Detect which cell encompasses the target text, then output its [x, y] center coordinate. 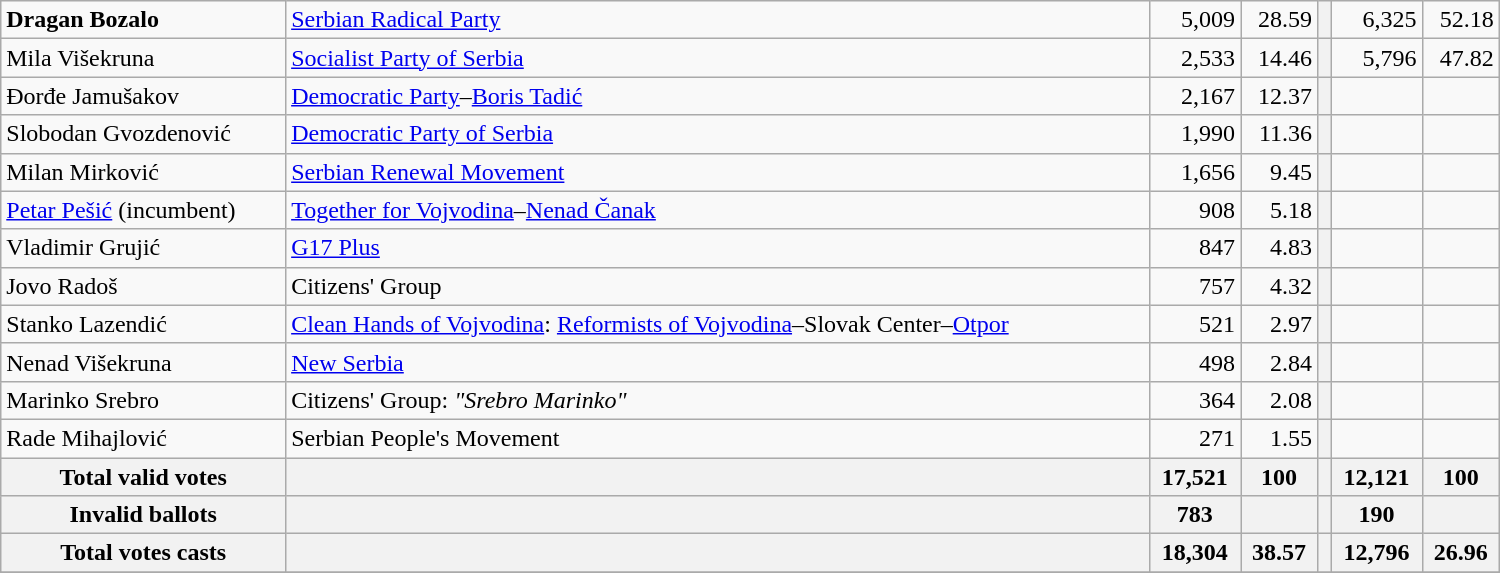
271 [1194, 438]
908 [1194, 210]
1.55 [1280, 438]
14.46 [1280, 58]
Invalid ballots [144, 515]
190 [1376, 515]
9.45 [1280, 172]
Milan Mirković [144, 172]
1,990 [1194, 134]
Citizens' Group [718, 286]
12.37 [1280, 96]
Dragan Bozalo [144, 20]
Together for Vojvodina–Nenad Čanak [718, 210]
783 [1194, 515]
2,167 [1194, 96]
Socialist Party of Serbia [718, 58]
52.18 [1460, 20]
2.08 [1280, 400]
5.18 [1280, 210]
498 [1194, 362]
Stanko Lazendić [144, 324]
Clean Hands of Vojvodina: Reformists of Vojvodina–Slovak Center–Otpor [718, 324]
5,009 [1194, 20]
Citizens' Group: "Srebro Marinko" [718, 400]
364 [1194, 400]
2,533 [1194, 58]
26.96 [1460, 553]
Serbian Renewal Movement [718, 172]
Serbian Radical Party [718, 20]
Marinko Srebro [144, 400]
757 [1194, 286]
6,325 [1376, 20]
1,656 [1194, 172]
11.36 [1280, 134]
New Serbia [718, 362]
18,304 [1194, 553]
Nenad Višekruna [144, 362]
2.97 [1280, 324]
Petar Pešić (incumbent) [144, 210]
5,796 [1376, 58]
G17 Plus [718, 248]
847 [1194, 248]
Jovo Radoš [144, 286]
2.84 [1280, 362]
12,121 [1376, 477]
Total valid votes [144, 477]
521 [1194, 324]
4.83 [1280, 248]
Mila Višekruna [144, 58]
47.82 [1460, 58]
Vladimir Grujić [144, 248]
Đorđe Jamušakov [144, 96]
Rade Mihajlović [144, 438]
Democratic Party of Serbia [718, 134]
17,521 [1194, 477]
Serbian People's Movement [718, 438]
4.32 [1280, 286]
38.57 [1280, 553]
Democratic Party–Boris Tadić [718, 96]
Total votes casts [144, 553]
Slobodan Gvozdenović [144, 134]
12,796 [1376, 553]
28.59 [1280, 20]
